Find where the given text appears and provide that cell's center as (X, Y) coordinate. 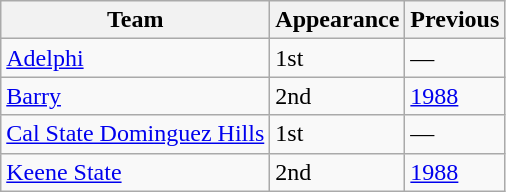
Previous (455, 20)
Cal State Dominguez Hills (136, 134)
Keene State (136, 172)
Team (136, 20)
Appearance (338, 20)
Barry (136, 96)
Adelphi (136, 58)
